Search for the cell housing the specified text and yield its [x, y] center coordinate. 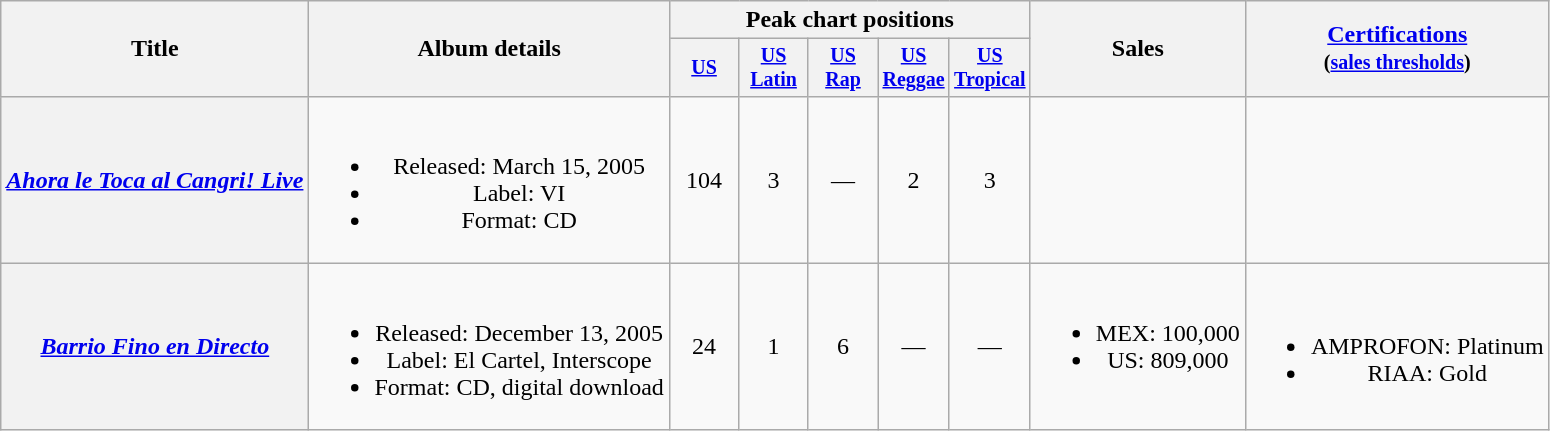
AMPROFON: PlatinumRIAA: Gold [1397, 346]
Album details [489, 49]
Released: December 13, 2005Label: El Cartel, InterscopeFormat: CD, digital download [489, 346]
24 [704, 346]
USRap [842, 68]
Title [155, 49]
US [704, 68]
MEX: 100,000US: 809,000 [1138, 346]
Sales [1138, 49]
USReggae [914, 68]
Certifications(sales thresholds) [1397, 49]
Released: March 15, 2005Label: VIFormat: CD [489, 180]
Barrio Fino en Directo [155, 346]
104 [704, 180]
Ahora le Toca al Cangri! Live [155, 180]
2 [914, 180]
USLatin [774, 68]
6 [842, 346]
1 [774, 346]
USTropical [990, 68]
Peak chart positions [850, 20]
